Determine the [x, y] coordinate at the center of the cell enclosing the given text.  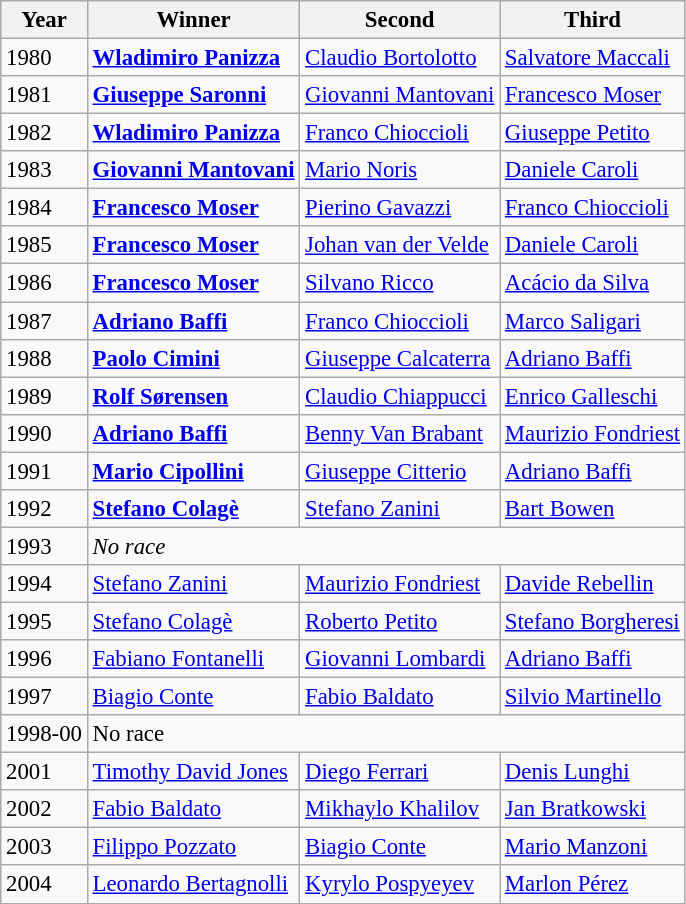
2004 [44, 885]
Winner [194, 20]
Year [44, 20]
1994 [44, 584]
1996 [44, 659]
1988 [44, 358]
Silvio Martinello [593, 697]
1992 [44, 509]
Paolo Cimini [194, 358]
Giuseppe Citterio [400, 471]
Leonardo Bertagnolli [194, 885]
Benny Van Brabant [400, 433]
Roberto Petito [400, 621]
Giovanni Lombardi [400, 659]
Jan Bratkowski [593, 809]
Kyrylo Pospyeyev [400, 885]
Bart Bowen [593, 509]
1993 [44, 546]
2001 [44, 772]
1989 [44, 396]
1991 [44, 471]
Giuseppe Petito [593, 133]
1986 [44, 283]
Mario Noris [400, 170]
Acácio da Silva [593, 283]
1983 [44, 170]
Mario Manzoni [593, 847]
1990 [44, 433]
Rolf Sørensen [194, 396]
2002 [44, 809]
Denis Lunghi [593, 772]
Pierino Gavazzi [400, 208]
Silvano Ricco [400, 283]
1980 [44, 58]
1987 [44, 321]
Timothy David Jones [194, 772]
Mario Cipollini [194, 471]
Giuseppe Calcaterra [400, 358]
1982 [44, 133]
Diego Ferrari [400, 772]
Second [400, 20]
Stefano Borgheresi [593, 621]
Giuseppe Saronni [194, 95]
Enrico Galleschi [593, 396]
Marlon Pérez [593, 885]
Fabiano Fontanelli [194, 659]
1984 [44, 208]
1995 [44, 621]
Claudio Bortolotto [400, 58]
1998-00 [44, 734]
Marco Saligari [593, 321]
Third [593, 20]
Davide Rebellin [593, 584]
1997 [44, 697]
Mikhaylo Khalilov [400, 809]
1985 [44, 245]
Johan van der Velde [400, 245]
Salvatore Maccali [593, 58]
Filippo Pozzato [194, 847]
1981 [44, 95]
2003 [44, 847]
Claudio Chiappucci [400, 396]
